Detect which cell encompasses the target text, then output its (X, Y) center coordinate. 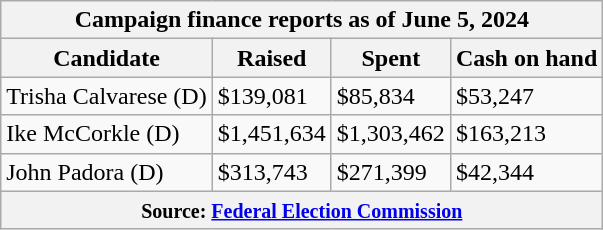
$1,303,462 (390, 134)
$42,344 (526, 172)
Ike McCorkle (D) (106, 134)
Trisha Calvarese (D) (106, 96)
Candidate (106, 58)
John Padora (D) (106, 172)
$1,451,634 (272, 134)
$163,213 (526, 134)
$139,081 (272, 96)
$313,743 (272, 172)
$271,399 (390, 172)
Spent (390, 58)
$85,834 (390, 96)
Cash on hand (526, 58)
$53,247 (526, 96)
Source: Federal Election Commission (302, 210)
Raised (272, 58)
Campaign finance reports as of June 5, 2024 (302, 20)
